From the cell containing the given text, extract its center point as (x, y) coordinate. 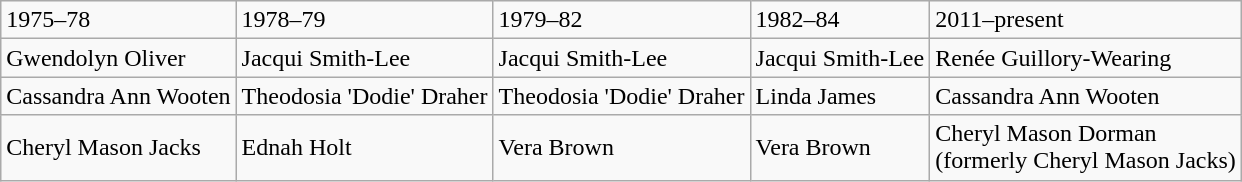
Ednah Holt (364, 148)
Cheryl Mason Dorman(formerly Cheryl Mason Jacks) (1086, 148)
1975–78 (118, 20)
Linda James (840, 96)
Cheryl Mason Jacks (118, 148)
Renée Guillory-Wearing (1086, 58)
1978–79 (364, 20)
1979–82 (622, 20)
2011–present (1086, 20)
1982–84 (840, 20)
Gwendolyn Oliver (118, 58)
